Provide the (x, y) coordinate of the cell's center where the given text is located.  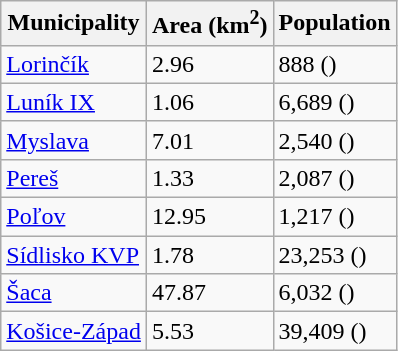
1,217 () (334, 217)
47.87 (210, 293)
6,032 () (334, 293)
Sídlisko KVP (74, 255)
7.01 (210, 140)
Myslava (74, 140)
888 () (334, 64)
39,409 () (334, 331)
2.96 (210, 64)
Municipality (74, 24)
23,253 () (334, 255)
1.78 (210, 255)
6,689 () (334, 102)
12.95 (210, 217)
Pereš (74, 178)
1.33 (210, 178)
Population (334, 24)
Šaca (74, 293)
2,087 () (334, 178)
Poľov (74, 217)
Lorinčík (74, 64)
Area (km2) (210, 24)
5.53 (210, 331)
Košice-Západ (74, 331)
Luník IX (74, 102)
1.06 (210, 102)
2,540 () (334, 140)
